For the text-containing cell, return its midpoint in (x, y) coordinate format. 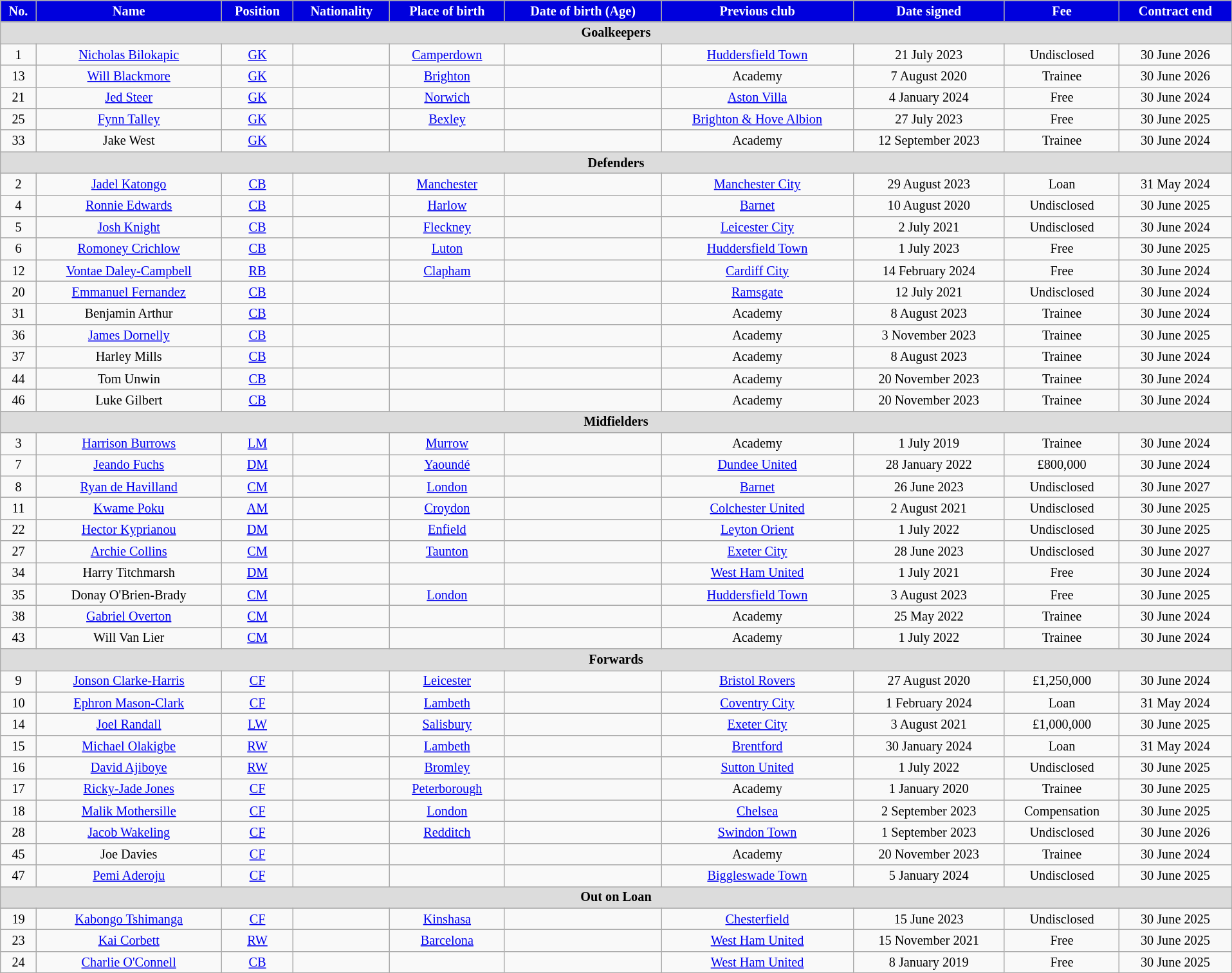
10 August 2020 (929, 206)
1 July 2021 (929, 573)
Bristol Rovers (757, 681)
AM (257, 508)
31 (19, 314)
12 (19, 271)
7 August 2020 (929, 76)
29 August 2023 (929, 184)
Jed Steer (129, 98)
Norwich (447, 98)
Taunton (447, 551)
Ryan de Havilland (129, 487)
44 (19, 379)
10 (19, 703)
23 (19, 940)
21 (19, 98)
Yaoundé (447, 465)
Jake West (129, 141)
Enfield (447, 530)
Midfielders (616, 422)
Kwame Poku (129, 508)
28 January 2022 (929, 465)
4 (19, 206)
Will Blackmore (129, 76)
LW (257, 724)
Ephron Mason-Clark (129, 703)
Chelsea (757, 811)
Jadel Katongo (129, 184)
Harry Titchmarsh (129, 573)
Brighton & Hove Albion (757, 119)
14 (19, 724)
17 (19, 789)
Brentford (757, 746)
19 (19, 919)
22 (19, 530)
Michael Olakigbe (129, 746)
David Ajiboye (129, 768)
£800,000 (1062, 465)
Brighton (447, 76)
Kai Corbett (129, 940)
3 (19, 443)
Leicester (447, 681)
Barcelona (447, 940)
RB (257, 271)
Fee (1062, 11)
1 September 2023 (929, 832)
Romoney Crichlow (129, 249)
Chesterfield (757, 919)
Ricky-Jade Jones (129, 789)
Joel Randall (129, 724)
Malik Mothersille (129, 811)
Aston Villa (757, 98)
Manchester City (757, 184)
8 January 2019 (929, 962)
9 (19, 681)
£1,250,000 (1062, 681)
3 November 2023 (929, 335)
36 (19, 335)
Harlow (447, 206)
5 January 2024 (929, 876)
43 (19, 638)
Pemi Aderoju (129, 876)
Peterborough (447, 789)
Place of birth (447, 11)
Cardiff City (757, 271)
Harrison Burrows (129, 443)
24 (19, 962)
Swindon Town (757, 832)
Manchester (447, 184)
Ronnie Edwards (129, 206)
Date of birth (Age) (583, 11)
25 (19, 119)
Murrow (447, 443)
37 (19, 357)
Harley Mills (129, 357)
1 (19, 54)
6 (19, 249)
28 (19, 832)
38 (19, 616)
Date signed (929, 11)
1 January 2020 (929, 789)
Out on Loan (616, 897)
Luton (447, 249)
7 (19, 465)
27 August 2020 (929, 681)
8 (19, 487)
Coventry City (757, 703)
Biggleswade Town (757, 876)
Sutton United (757, 768)
20 (19, 292)
Salisbury (447, 724)
30 January 2024 (929, 746)
18 (19, 811)
28 June 2023 (929, 551)
Dundee United (757, 465)
Luke Gilbert (129, 400)
Nationality (342, 11)
Redditch (447, 832)
3 August 2023 (929, 595)
15 (19, 746)
Charlie O'Connell (129, 962)
Kabongo Tshimanga (129, 919)
Camperdown (447, 54)
14 February 2024 (929, 271)
Gabriel Overton (129, 616)
Joe Davies (129, 854)
Josh Knight (129, 227)
£1,000,000 (1062, 724)
Defenders (616, 163)
Will Van Lier (129, 638)
46 (19, 400)
3 August 2021 (929, 724)
Jacob Wakeling (129, 832)
45 (19, 854)
12 September 2023 (929, 141)
1 July 2019 (929, 443)
5 (19, 227)
Colchester United (757, 508)
12 July 2021 (929, 292)
No. (19, 11)
Jeando Fuchs (129, 465)
Bexley (447, 119)
Leyton Orient (757, 530)
35 (19, 595)
4 January 2024 (929, 98)
Fleckney (447, 227)
Leicester City (757, 227)
Croydon (447, 508)
27 (19, 551)
Jonson Clarke-Harris (129, 681)
Vontae Daley-Campbell (129, 271)
Previous club (757, 11)
Contract end (1175, 11)
Archie Collins (129, 551)
2 September 2023 (929, 811)
LM (257, 443)
Position (257, 11)
15 June 2023 (929, 919)
1 July 2023 (929, 249)
Benjamin Arthur (129, 314)
Compensation (1062, 811)
Tom Unwin (129, 379)
2 July 2021 (929, 227)
13 (19, 76)
Bromley (447, 768)
James Dornelly (129, 335)
Ramsgate (757, 292)
Emmanuel Fernandez (129, 292)
1 February 2024 (929, 703)
16 (19, 768)
Goalkeepers (616, 33)
11 (19, 508)
21 July 2023 (929, 54)
Fynn Talley (129, 119)
47 (19, 876)
34 (19, 573)
25 May 2022 (929, 616)
27 July 2023 (929, 119)
Name (129, 11)
26 June 2023 (929, 487)
Clapham (447, 271)
Donay O'Brien-Brady (129, 595)
Kinshasa (447, 919)
33 (19, 141)
Nicholas Bilokapic (129, 54)
2 (19, 184)
2 August 2021 (929, 508)
Forwards (616, 660)
15 November 2021 (929, 940)
Hector Kyprianou (129, 530)
